Find where the given text appears and provide that cell's center as [x, y] coordinate. 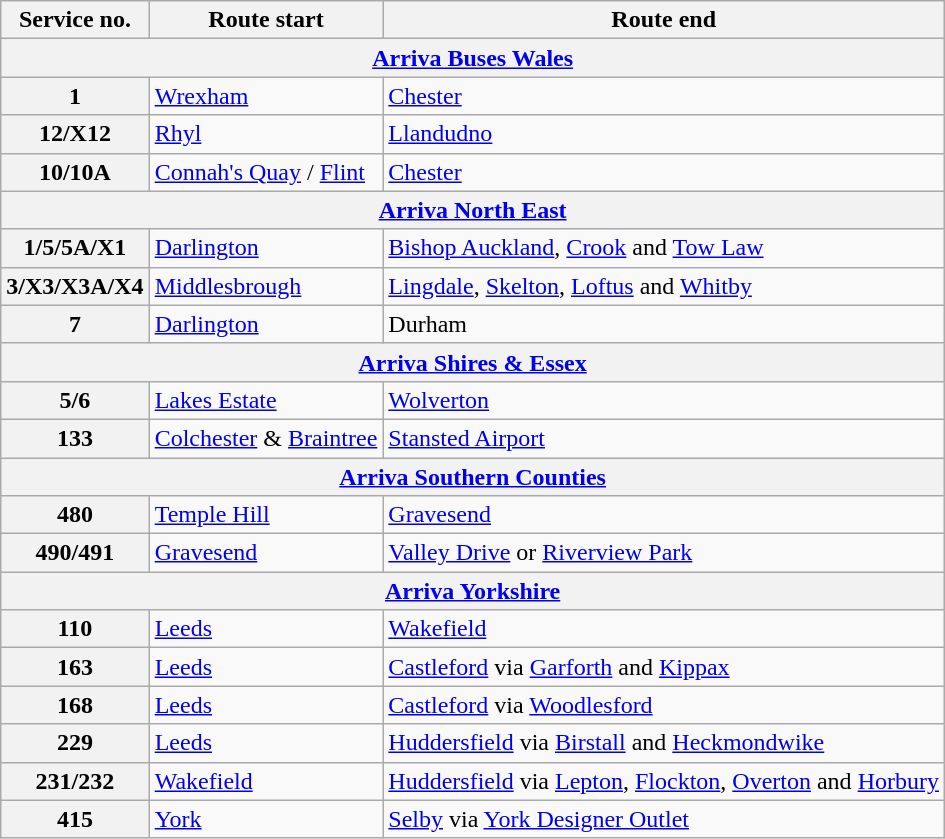
York [266, 819]
1 [75, 96]
Arriva Buses Wales [473, 58]
229 [75, 743]
Connah's Quay / Flint [266, 172]
12/X12 [75, 134]
Durham [664, 324]
231/232 [75, 781]
1/5/5A/X1 [75, 248]
Arriva Southern Counties [473, 477]
Castleford via Woodlesford [664, 705]
Llandudno [664, 134]
Castleford via Garforth and Kippax [664, 667]
Bishop Auckland, Crook and Tow Law [664, 248]
Wolverton [664, 400]
Selby via York Designer Outlet [664, 819]
Stansted Airport [664, 438]
Arriva North East [473, 210]
5/6 [75, 400]
Route start [266, 20]
163 [75, 667]
Valley Drive or Riverview Park [664, 553]
7 [75, 324]
Lakes Estate [266, 400]
Arriva Shires & Essex [473, 362]
Huddersfield via Lepton, Flockton, Overton and Horbury [664, 781]
Wrexham [266, 96]
480 [75, 515]
Arriva Yorkshire [473, 591]
Huddersfield via Birstall and Heckmondwike [664, 743]
3/X3/X3A/X4 [75, 286]
Service no. [75, 20]
110 [75, 629]
133 [75, 438]
168 [75, 705]
Rhyl [266, 134]
Colchester & Braintree [266, 438]
415 [75, 819]
Route end [664, 20]
490/491 [75, 553]
Lingdale, Skelton, Loftus and Whitby [664, 286]
Temple Hill [266, 515]
10/10A [75, 172]
Middlesbrough [266, 286]
